Output the (x, y) coordinate of the center of the cell containing the given text.  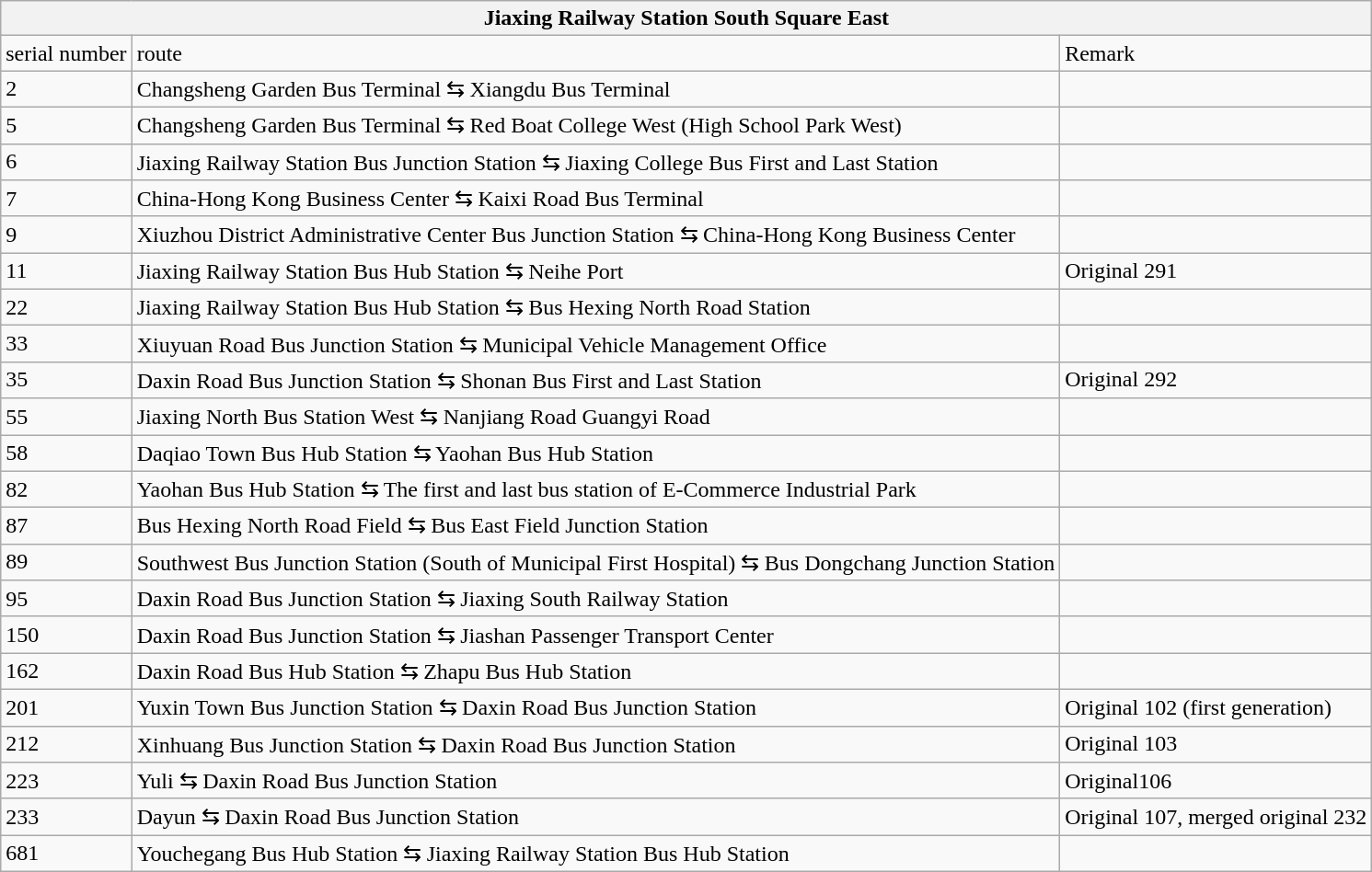
Xiuyuan Road Bus Junction Station ⇆ Municipal Vehicle Management Office (596, 344)
Original 102 (first generation) (1216, 707)
681 (66, 854)
Remark (1216, 53)
7 (66, 199)
serial number (66, 53)
Changsheng Garden Bus Terminal ⇆ Red Boat College West (High School Park West) (596, 125)
Youchegang Bus Hub Station ⇆ Jiaxing Railway Station Bus Hub Station (596, 854)
Jiaxing North Bus Station West ⇆ Nanjiang Road Guangyi Road (596, 417)
Yuxin Town Bus Junction Station ⇆ Daxin Road Bus Junction Station (596, 707)
China-Hong Kong Business Center ⇆ Kaixi Road Bus Terminal (596, 199)
Xinhuang Bus Junction Station ⇆ Daxin Road Bus Junction Station (596, 744)
223 (66, 781)
95 (66, 599)
Jiaxing Railway Station South Square East (686, 18)
87 (66, 526)
Original 292 (1216, 380)
5 (66, 125)
Daxin Road Bus Junction Station ⇆ Shonan Bus First and Last Station (596, 380)
55 (66, 417)
9 (66, 235)
33 (66, 344)
212 (66, 744)
Yuli ⇆ Daxin Road Bus Junction Station (596, 781)
Xiuzhou District Administrative Center Bus Junction Station ⇆ China-Hong Kong Business Center (596, 235)
Jiaxing Railway Station Bus Hub Station ⇆ Bus Hexing North Road Station (596, 307)
Daqiao Town Bus Hub Station ⇆ Yaohan Bus Hub Station (596, 453)
2 (66, 89)
6 (66, 162)
82 (66, 489)
Daxin Road Bus Junction Station ⇆ Jiashan Passenger Transport Center (596, 635)
162 (66, 671)
Daxin Road Bus Hub Station ⇆ Zhapu Bus Hub Station (596, 671)
Original 107, merged original 232 (1216, 817)
233 (66, 817)
201 (66, 707)
Dayun ⇆ Daxin Road Bus Junction Station (596, 817)
Original 291 (1216, 271)
35 (66, 380)
Southwest Bus Junction Station (South of Municipal First Hospital) ⇆ Bus Dongchang Junction Station (596, 562)
Daxin Road Bus Junction Station ⇆ Jiaxing South Railway Station (596, 599)
89 (66, 562)
Original 103 (1216, 744)
150 (66, 635)
Jiaxing Railway Station Bus Junction Station ⇆ Jiaxing College Bus First and Last Station (596, 162)
58 (66, 453)
Original106 (1216, 781)
Yaohan Bus Hub Station ⇆ The first and last bus station of E-Commerce Industrial Park (596, 489)
22 (66, 307)
Jiaxing Railway Station Bus Hub Station ⇆ Neihe Port (596, 271)
Changsheng Garden Bus Terminal ⇆ Xiangdu Bus Terminal (596, 89)
route (596, 53)
11 (66, 271)
Bus Hexing North Road Field ⇆ Bus East Field Junction Station (596, 526)
